For the text-containing cell, return its midpoint in [X, Y] coordinate format. 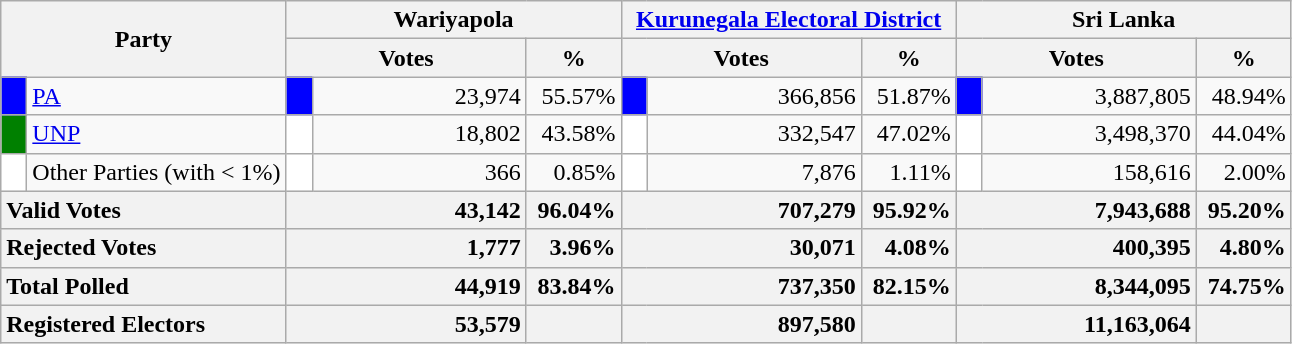
Wariyapola [454, 20]
51.87% [908, 96]
Total Polled [144, 286]
53,579 [406, 324]
PA [156, 96]
2.00% [1244, 172]
7,943,688 [1076, 210]
96.04% [574, 210]
4.08% [908, 248]
332,547 [754, 134]
44,919 [406, 286]
3,498,370 [1089, 134]
18,802 [419, 134]
UNP [156, 134]
44.04% [1244, 134]
1,777 [406, 248]
707,279 [741, 210]
737,350 [741, 286]
55.57% [574, 96]
897,580 [741, 324]
43.58% [574, 134]
Sri Lanka [1124, 20]
0.85% [574, 172]
23,974 [419, 96]
366,856 [754, 96]
48.94% [1244, 96]
30,071 [741, 248]
1.11% [908, 172]
Registered Electors [144, 324]
95.92% [908, 210]
158,616 [1089, 172]
47.02% [908, 134]
Other Parties (with < 1%) [156, 172]
83.84% [574, 286]
95.20% [1244, 210]
8,344,095 [1076, 286]
43,142 [406, 210]
74.75% [1244, 286]
82.15% [908, 286]
3.96% [574, 248]
Valid Votes [144, 210]
Kurunegala Electoral District [788, 20]
Rejected Votes [144, 248]
366 [419, 172]
3,887,805 [1089, 96]
11,163,064 [1076, 324]
Party [144, 39]
400,395 [1076, 248]
7,876 [754, 172]
4.80% [1244, 248]
